Output the [x, y] coordinate of the center of the cell containing the given text.  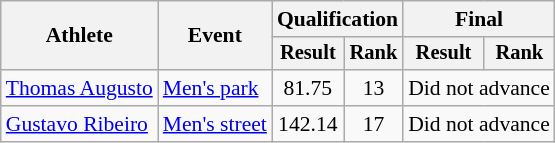
13 [374, 88]
Event [215, 36]
17 [374, 124]
Athlete [80, 36]
81.75 [308, 88]
Men's park [215, 88]
Thomas Augusto [80, 88]
142.14 [308, 124]
Qualification [338, 19]
Final [479, 19]
Men's street [215, 124]
Gustavo Ribeiro [80, 124]
